Capture the cell that displays the provided text and extract its [X, Y] central coordinate. 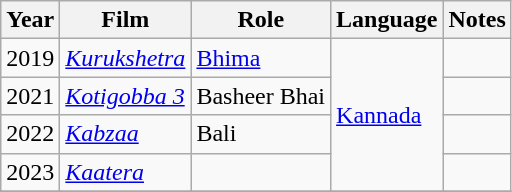
Kannada [387, 115]
2019 [30, 58]
Kabzaa [126, 134]
Year [30, 20]
Kaatera [126, 172]
Bhima [261, 58]
Notes [477, 20]
Bali [261, 134]
2022 [30, 134]
2021 [30, 96]
Film [126, 20]
2023 [30, 172]
Kotigobba 3 [126, 96]
Language [387, 20]
Basheer Bhai [261, 96]
Kurukshetra [126, 58]
Role [261, 20]
